Detect which cell encompasses the target text, then output its (X, Y) center coordinate. 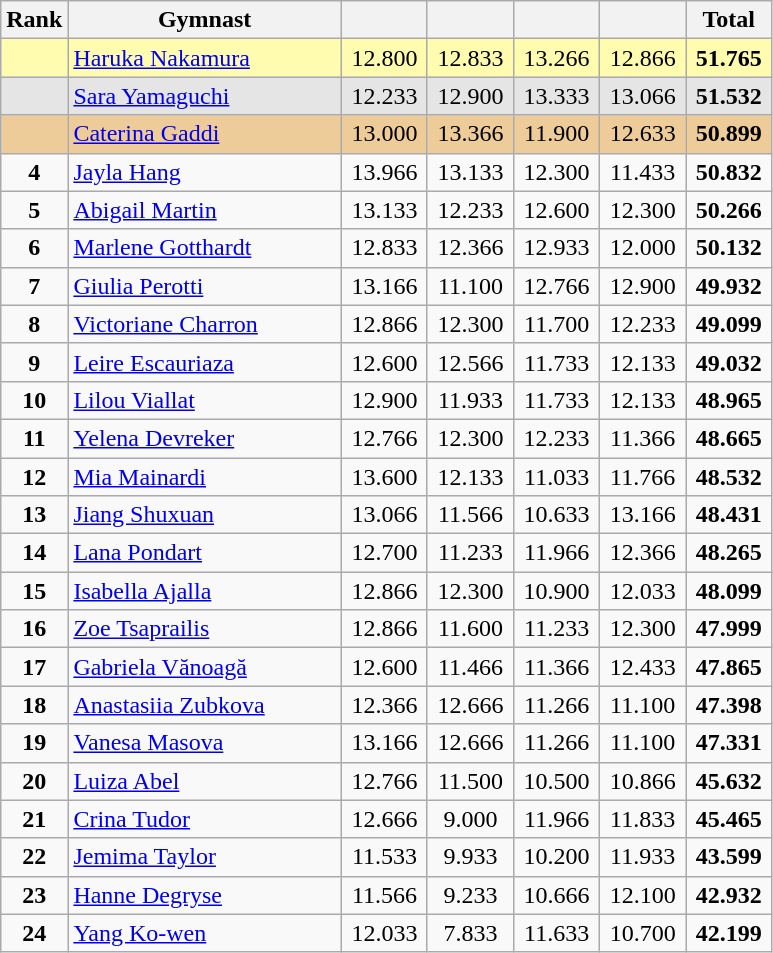
51.765 (729, 58)
Hanne Degryse (205, 895)
12.700 (384, 553)
47.331 (729, 743)
11.033 (557, 477)
22 (34, 857)
10.500 (557, 781)
4 (34, 172)
Isabella Ajalla (205, 591)
13.600 (384, 477)
19 (34, 743)
9.000 (470, 819)
48.965 (729, 400)
Sara Yamaguchi (205, 96)
Jiang Shuxuan (205, 515)
12.933 (557, 248)
11.833 (643, 819)
12.000 (643, 248)
45.465 (729, 819)
18 (34, 705)
11.500 (470, 781)
11 (34, 438)
14 (34, 553)
11.700 (557, 324)
13.366 (470, 134)
7 (34, 286)
10.700 (643, 933)
48.431 (729, 515)
Leire Escauriaza (205, 362)
50.899 (729, 134)
Jemima Taylor (205, 857)
23 (34, 895)
21 (34, 819)
Luiza Abel (205, 781)
Haruka Nakamura (205, 58)
49.932 (729, 286)
48.099 (729, 591)
24 (34, 933)
Giulia Perotti (205, 286)
Yang Ko-wen (205, 933)
12 (34, 477)
13.966 (384, 172)
Yelena Devreker (205, 438)
42.932 (729, 895)
9 (34, 362)
10 (34, 400)
Vanesa Masova (205, 743)
11.600 (470, 629)
7.833 (470, 933)
9.233 (470, 895)
48.265 (729, 553)
Anastasiia Zubkova (205, 705)
13.333 (557, 96)
12.100 (643, 895)
Caterina Gaddi (205, 134)
47.999 (729, 629)
50.266 (729, 210)
11.466 (470, 667)
48.665 (729, 438)
10.200 (557, 857)
Zoe Tsaprailis (205, 629)
43.599 (729, 857)
Gymnast (205, 20)
13 (34, 515)
51.532 (729, 96)
17 (34, 667)
10.866 (643, 781)
Victoriane Charron (205, 324)
10.900 (557, 591)
12.633 (643, 134)
49.032 (729, 362)
13.000 (384, 134)
11.766 (643, 477)
15 (34, 591)
8 (34, 324)
Lana Pondart (205, 553)
11.533 (384, 857)
11.633 (557, 933)
6 (34, 248)
Mia Mainardi (205, 477)
Lilou Viallat (205, 400)
Rank (34, 20)
49.099 (729, 324)
9.933 (470, 857)
11.900 (557, 134)
12.566 (470, 362)
Marlene Gotthardt (205, 248)
12.433 (643, 667)
47.865 (729, 667)
45.632 (729, 781)
47.398 (729, 705)
11.433 (643, 172)
12.800 (384, 58)
10.666 (557, 895)
5 (34, 210)
50.832 (729, 172)
16 (34, 629)
Abigail Martin (205, 210)
48.532 (729, 477)
50.132 (729, 248)
13.266 (557, 58)
Total (729, 20)
10.633 (557, 515)
Crina Tudor (205, 819)
20 (34, 781)
Jayla Hang (205, 172)
Gabriela Vănoagă (205, 667)
42.199 (729, 933)
